From the cell containing the given text, extract its center point as [x, y] coordinate. 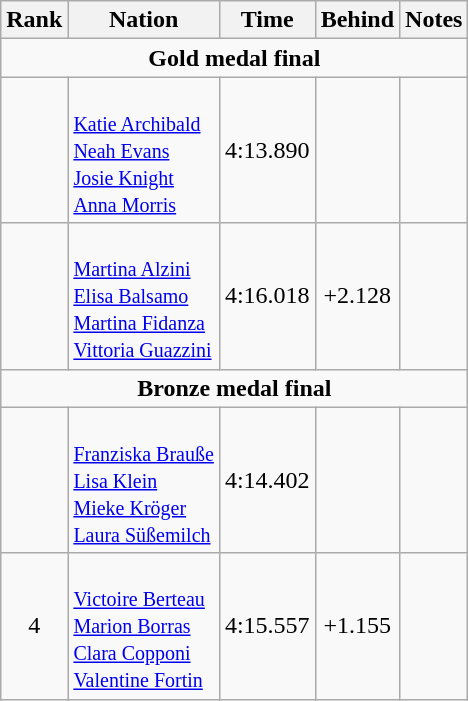
4 [34, 626]
Notes [434, 20]
4:13.890 [267, 150]
Rank [34, 20]
Victoire BerteauMarion BorrasClara CopponiValentine Fortin [144, 626]
4:14.402 [267, 480]
Bronze medal final [234, 388]
+2.128 [357, 296]
+1.155 [357, 626]
4:15.557 [267, 626]
Behind [357, 20]
4:16.018 [267, 296]
Time [267, 20]
Katie ArchibaldNeah EvansJosie KnightAnna Morris [144, 150]
Gold medal final [234, 58]
Franziska BraußeLisa KleinMieke KrögerLaura Süßemilch [144, 480]
Nation [144, 20]
Martina AlziniElisa BalsamoMartina FidanzaVittoria Guazzini [144, 296]
